Return the [X, Y] coordinate for the center point of the cell that contains the specified text.  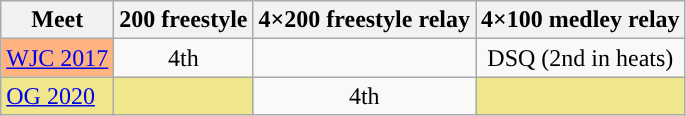
Meet [58, 20]
4×100 medley relay [581, 20]
200 freestyle [184, 20]
4×200 freestyle relay [364, 20]
OG 2020 [58, 96]
DSQ (2nd in heats) [581, 58]
WJC 2017 [58, 58]
